Capture the cell that displays the provided text and extract its (X, Y) central coordinate. 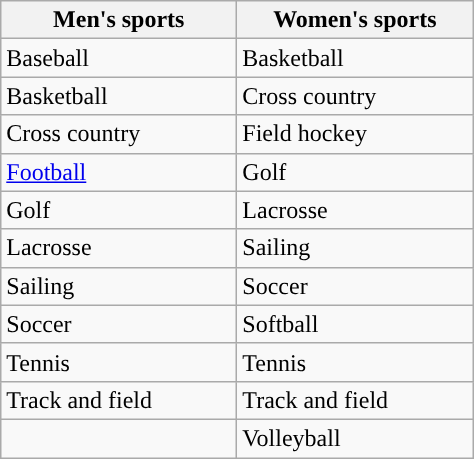
Softball (355, 324)
Men's sports (119, 20)
Women's sports (355, 20)
Field hockey (355, 134)
Baseball (119, 58)
Football (119, 172)
Volleyball (355, 438)
